Return [X, Y] of the center of cell containing provided text 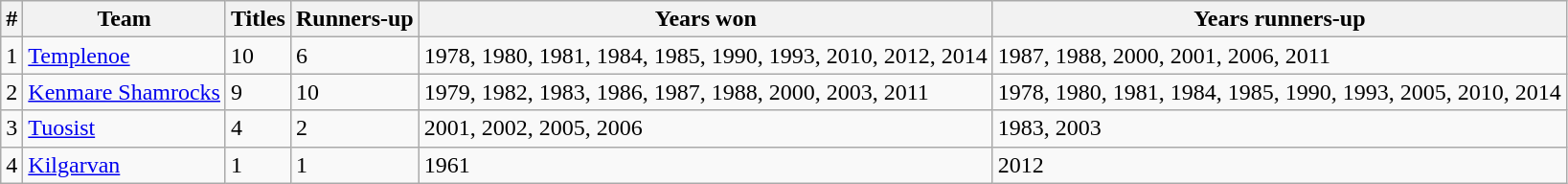
Tuosist [125, 128]
1979, 1982, 1983, 1986, 1987, 1988, 2000, 2003, 2011 [705, 92]
Kenmare Shamrocks [125, 92]
# [11, 19]
Team [125, 19]
Templenoe [125, 56]
Runners-up [354, 19]
1978, 1980, 1981, 1984, 1985, 1990, 1993, 2010, 2012, 2014 [705, 56]
1961 [705, 165]
Kilgarvan [125, 165]
1983, 2003 [1280, 128]
6 [354, 56]
Years won [705, 19]
Titles [258, 19]
2001, 2002, 2005, 2006 [705, 128]
1978, 1980, 1981, 1984, 1985, 1990, 1993, 2005, 2010, 2014 [1280, 92]
2012 [1280, 165]
Years runners-up [1280, 19]
9 [258, 92]
1987, 1988, 2000, 2001, 2006, 2011 [1280, 56]
3 [11, 128]
